Pinpoint the cell where the given text exists, returning its [x, y] midpoint coordinate. 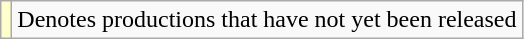
Denotes productions that have not yet been released [267, 20]
